Determine the [X, Y] coordinate at the center of the cell enclosing the given text.  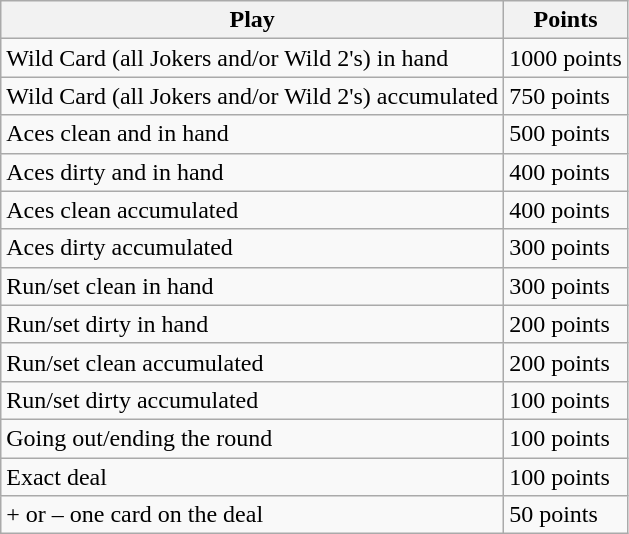
Aces dirty and in hand [252, 172]
Aces clean and in hand [252, 134]
500 points [566, 134]
Play [252, 20]
Aces dirty accumulated [252, 248]
Going out/ending the round [252, 438]
Points [566, 20]
Wild Card (all Jokers and/or Wild 2's) accumulated [252, 96]
Wild Card (all Jokers and/or Wild 2's) in hand [252, 58]
+ or – one card on the deal [252, 515]
Aces clean accumulated [252, 210]
750 points [566, 96]
Run/set clean accumulated [252, 362]
Exact deal [252, 477]
50 points [566, 515]
Run/set dirty accumulated [252, 400]
Run/set dirty in hand [252, 324]
Run/set clean in hand [252, 286]
1000 points [566, 58]
